Pinpoint the cell where the given text exists, returning its [x, y] midpoint coordinate. 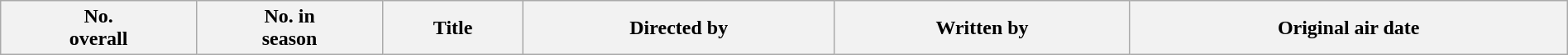
Title [453, 28]
Directed by [678, 28]
No.overall [99, 28]
Original air date [1348, 28]
Written by [982, 28]
No. inseason [289, 28]
